Return [X, Y] of the center of cell containing provided text 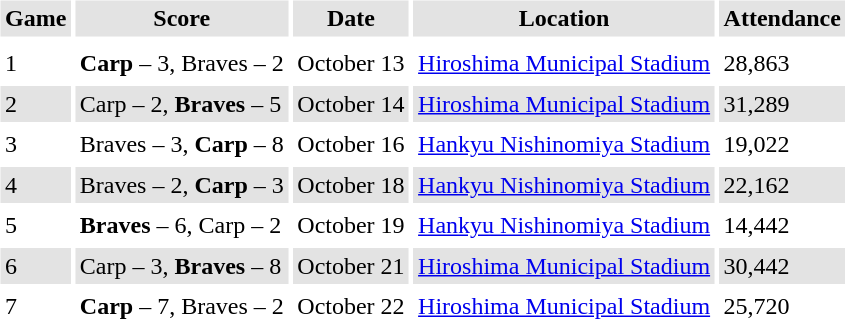
14,442 [782, 226]
Carp – 2, Braves – 5 [182, 104]
28,863 [782, 64]
Carp – 3, Braves – 8 [182, 266]
Attendance [782, 18]
3 [35, 144]
Location [564, 18]
5 [35, 226]
2 [35, 104]
Braves – 2, Carp – 3 [182, 185]
October 13 [351, 64]
4 [35, 185]
Braves – 3, Carp – 8 [182, 144]
22,162 [782, 185]
Date [351, 18]
October 14 [351, 104]
October 16 [351, 144]
30,442 [782, 266]
Game [35, 18]
Braves – 6, Carp – 2 [182, 226]
October 18 [351, 185]
31,289 [782, 104]
1 [35, 64]
19,022 [782, 144]
October 19 [351, 226]
6 [35, 266]
October 21 [351, 266]
Score [182, 18]
Carp – 3, Braves – 2 [182, 64]
